Pinpoint the cell where the given text exists, returning its (X, Y) midpoint coordinate. 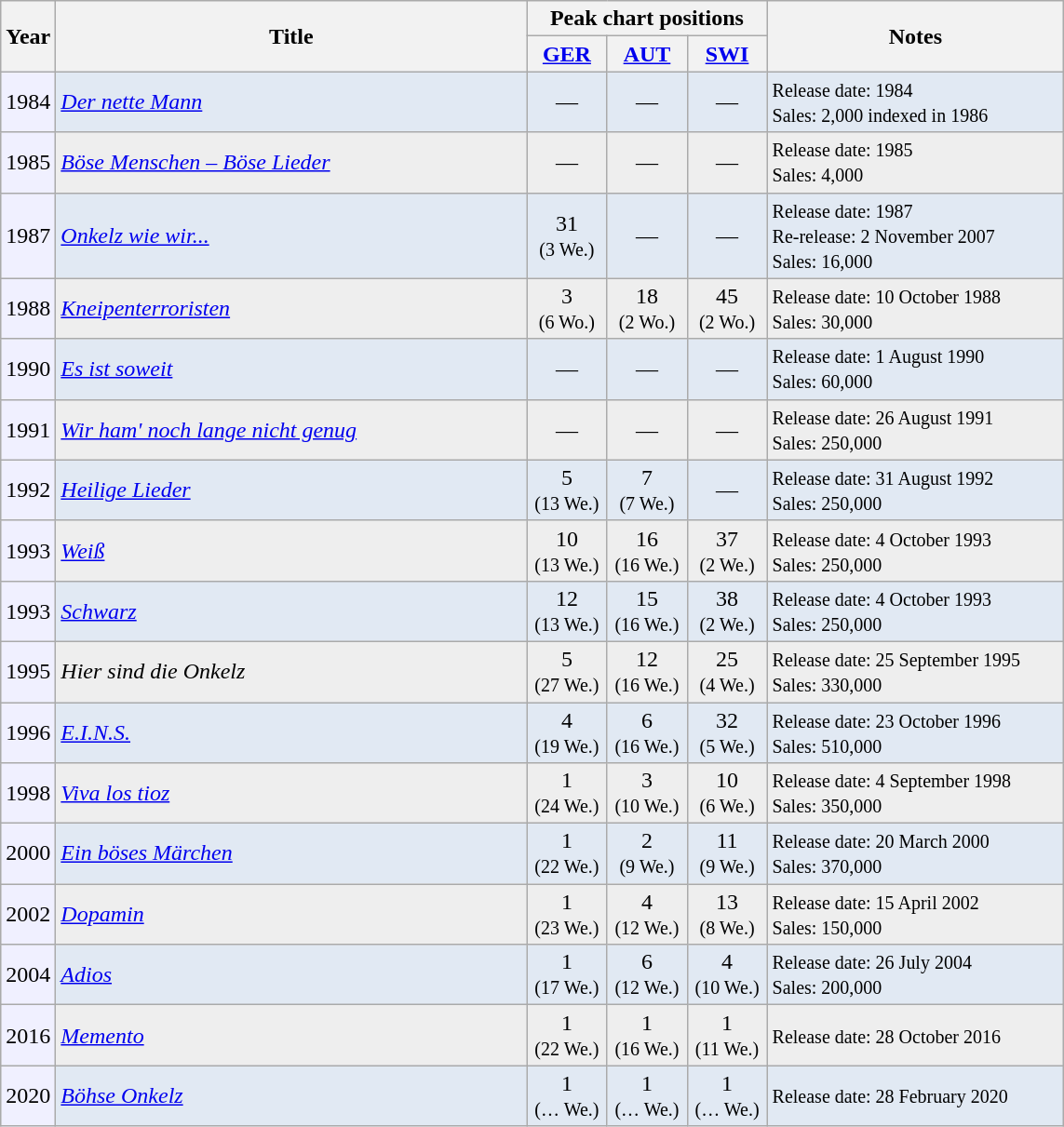
Release date: 23 October 1996 Sales: 510,000 (916, 731)
Dopamin (291, 914)
1985 (28, 162)
6 (12 We.) (647, 975)
Ein böses Märchen (291, 854)
2002 (28, 914)
13 (8 We.) (727, 914)
1 (11 We.) (727, 1035)
15 (16 We.) (647, 610)
Peak chart positions (647, 19)
5 (27 We.) (567, 672)
1991 (28, 430)
Release date: 4 September 1998 Sales: 350,000 (916, 793)
12 (13 We.) (567, 610)
Wir ham' noch lange nicht genug (291, 430)
1992 (28, 490)
Release date: 28 October 2016 (916, 1035)
Release date: 25 September 1995 Sales: 330,000 (916, 672)
Title (291, 36)
1 (23 We.) (567, 914)
Release date: 1 August 1990Sales: 60,000 (916, 369)
3 (6 Wo.) (567, 309)
25 (4 We.) (727, 672)
1(22 We.) (567, 854)
Kneipenterroristen (291, 309)
2000 (28, 854)
3 (10 We.) (647, 793)
2016 (28, 1035)
1 (24 We.) (567, 793)
SWI (727, 54)
1995 (28, 672)
6 (16 We.) (647, 731)
Release date: 1987Re-release: 2 November 2007Sales: 16,000 (916, 235)
Der nette Mann (291, 102)
12 (16 We.) (647, 672)
Weiß (291, 551)
38 (2 We.) (727, 610)
Heilige Lieder (291, 490)
Release date: 1985Sales: 4,000 (916, 162)
1990 (28, 369)
2 (9 We.) (647, 854)
Memento (291, 1035)
Release date: 31 August 1992 Sales: 250,000 (916, 490)
1998 (28, 793)
2020 (28, 1096)
Viva los tioz (291, 793)
10 (13 We.) (567, 551)
Notes (916, 36)
Release date: 15 April 2002Sales: 150,000 (916, 914)
37 (2 We.) (727, 551)
Release date: 10 October 1988Sales: 30,000 (916, 309)
5 (13 We.) (567, 490)
1 (17 We.) (567, 975)
16 (16 We.) (647, 551)
Year (28, 36)
Böhse Onkelz (291, 1096)
Release date: 28 February 2020 (916, 1096)
11 (9 We.) (727, 854)
Es ist soweit (291, 369)
31 (3 We.) (567, 235)
Onkelz wie wir... (291, 235)
1996 (28, 731)
GER (567, 54)
Release date: 1984Sales: 2,000 indexed in 1986 (916, 102)
2004 (28, 975)
1 (22 We.) (567, 1035)
E.I.N.S. (291, 731)
4 (10 We.) (727, 975)
AUT (647, 54)
Böse Menschen – Böse Lieder (291, 162)
Release date: 20 March 2000 Sales: 370,000 (916, 854)
1 (16 We.) (647, 1035)
7 (7 We.) (647, 490)
32 (5 We.) (727, 731)
Release date: 26 August 1991 Sales: 250,000 (916, 430)
Release date: 26 July 2004Sales: 200,000 (916, 975)
4 (19 We.) (567, 731)
4 (12 We.) (647, 914)
Schwarz (291, 610)
18 (2 Wo.) (647, 309)
10 (6 We.) (727, 793)
45 (2 Wo.) (727, 309)
Hier sind die Onkelz (291, 672)
Adios (291, 975)
1987 (28, 235)
1988 (28, 309)
1984 (28, 102)
